Detect which cell encompasses the target text, then output its (X, Y) center coordinate. 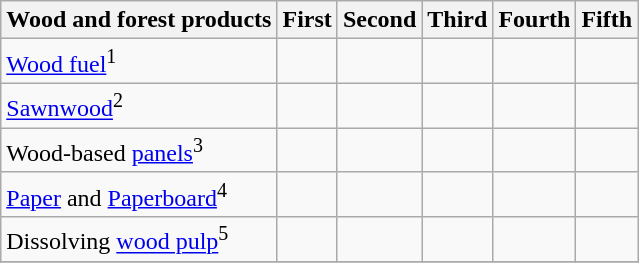
Fifth (607, 20)
Third (458, 20)
Second (379, 20)
Dissolving wood pulp5 (139, 240)
Wood fuel1 (139, 62)
Sawnwood2 (139, 106)
Fourth (534, 20)
First (307, 20)
Wood and forest products (139, 20)
Wood-based panels3 (139, 150)
Paper and Paperboard4 (139, 194)
